Locate the cell with the specified text and output its (X, Y) center coordinate. 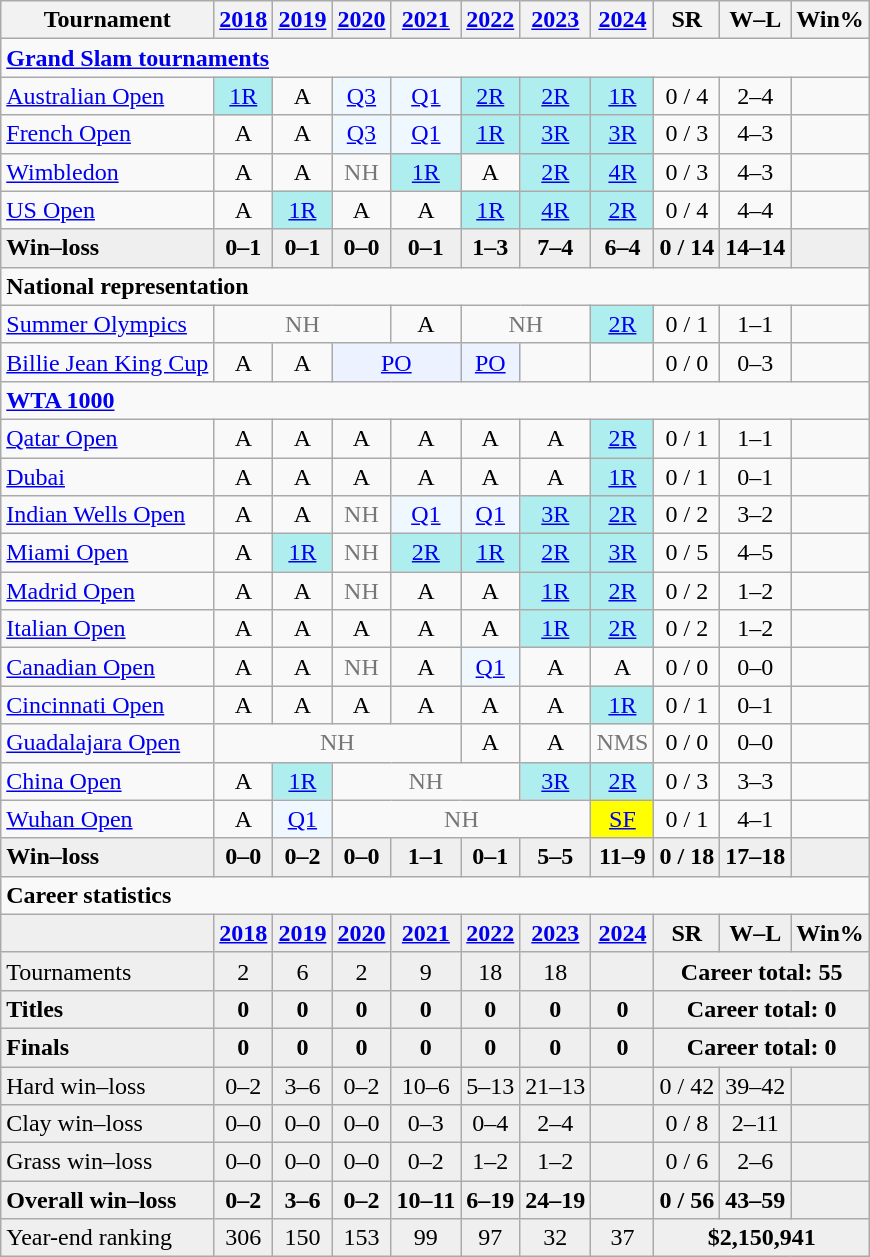
WTA 1000 (436, 400)
Australian Open (108, 96)
32 (556, 1238)
4–4 (756, 210)
0 / 5 (687, 553)
Miami Open (108, 553)
Titles (108, 1009)
11–9 (622, 857)
Wimbledon (108, 172)
SF (622, 819)
3–3 (756, 781)
Qatar Open (108, 438)
Finals (108, 1047)
10–6 (426, 1085)
3–2 (756, 515)
NMS (622, 743)
0 / 18 (687, 857)
Madrid Open (108, 591)
0 / 42 (687, 1085)
Year-end ranking (108, 1238)
Grand Slam tournaments (436, 58)
Clay win–loss (108, 1124)
17–18 (756, 857)
China Open (108, 781)
Billie Jean King Cup (108, 362)
Tournaments (108, 971)
Dubai (108, 477)
Tournament (108, 20)
6–4 (622, 248)
Career total: 55 (762, 971)
99 (426, 1238)
5–13 (490, 1085)
Cincinnati Open (108, 705)
9 (426, 971)
Hard win–loss (108, 1085)
153 (362, 1238)
43–59 (756, 1200)
2–6 (756, 1162)
4–1 (756, 819)
National representation (436, 286)
0 / 14 (687, 248)
Wuhan Open (108, 819)
2–11 (756, 1124)
0 / 56 (687, 1200)
0 / 6 (687, 1162)
Career statistics (436, 895)
6–19 (490, 1200)
37 (622, 1238)
$2,150,941 (762, 1238)
Italian Open (108, 629)
US Open (108, 210)
Canadian Open (108, 667)
24–19 (556, 1200)
Guadalajara Open (108, 743)
1–3 (490, 248)
French Open (108, 134)
306 (244, 1238)
Indian Wells Open (108, 515)
Overall win–loss (108, 1200)
10–11 (426, 1200)
5–5 (556, 857)
21–13 (556, 1085)
0 / 8 (687, 1124)
39–42 (756, 1085)
97 (490, 1238)
4–5 (756, 553)
Grass win–loss (108, 1162)
150 (302, 1238)
0–4 (490, 1124)
6 (302, 971)
7–4 (556, 248)
Summer Olympics (108, 324)
14–14 (756, 248)
